Return [x, y] of the center of cell containing provided text 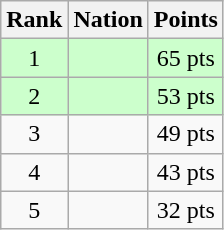
65 pts [186, 58]
Nation [108, 20]
3 [34, 134]
4 [34, 172]
Rank [34, 20]
53 pts [186, 96]
43 pts [186, 172]
32 pts [186, 210]
2 [34, 96]
5 [34, 210]
49 pts [186, 134]
Points [186, 20]
1 [34, 58]
